Scan for the cell matching the given text and deliver its (x, y) coordinate at center. 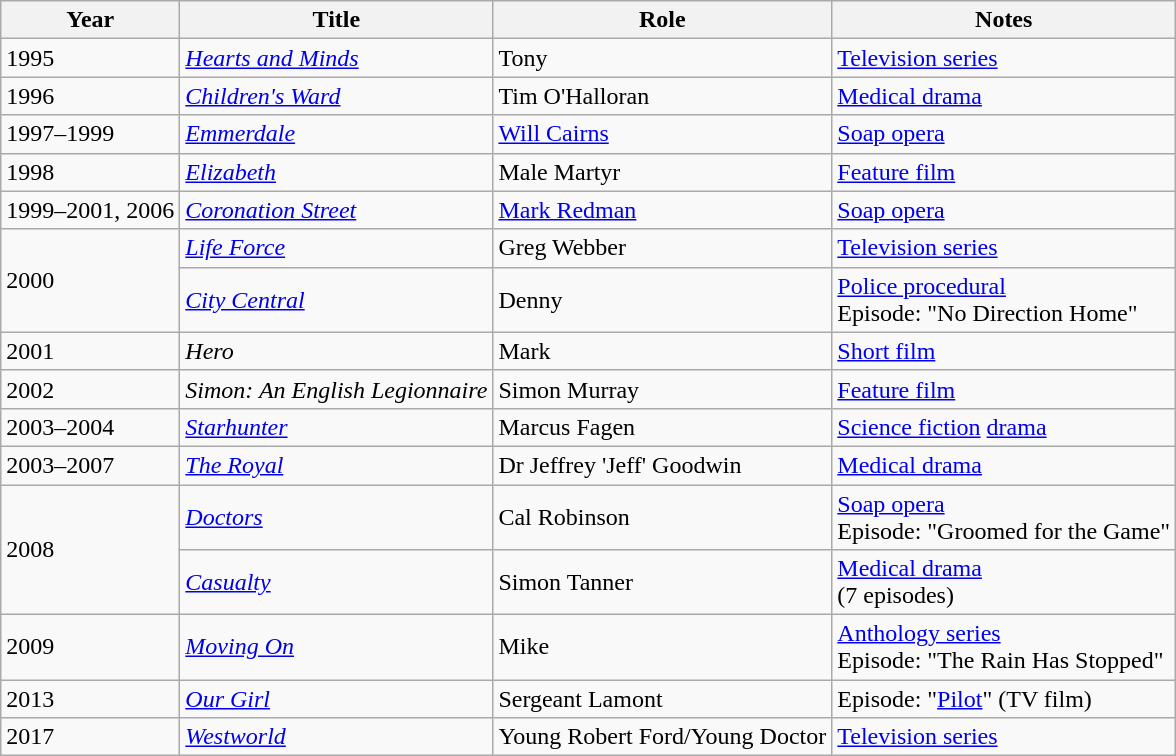
Our Girl (336, 699)
Title (336, 20)
Young Robert Ford/Young Doctor (662, 737)
Elizabeth (336, 172)
Hero (336, 351)
Coronation Street (336, 210)
2017 (90, 737)
Cal Robinson (662, 516)
Medical drama (7 episodes) (1004, 582)
Role (662, 20)
1998 (90, 172)
Marcus Fagen (662, 427)
Anthology series Episode: "The Rain Has Stopped" (1004, 648)
2008 (90, 549)
Tim O'Halloran (662, 96)
Children's Ward (336, 96)
2003–2004 (90, 427)
Notes (1004, 20)
1997–1999 (90, 134)
Moving On (336, 648)
Tony (662, 58)
Greg Webber (662, 248)
Mike (662, 648)
Science fiction drama (1004, 427)
1999–2001, 2006 (90, 210)
Dr Jeffrey 'Jeff' Goodwin (662, 465)
Emmerdale (336, 134)
City Central (336, 300)
2003–2007 (90, 465)
2013 (90, 699)
Life Force (336, 248)
Doctors (336, 516)
Hearts and Minds (336, 58)
Mark (662, 351)
2001 (90, 351)
Police procedural Episode: "No Direction Home" (1004, 300)
2002 (90, 389)
Westworld (336, 737)
1996 (90, 96)
Episode: "Pilot" (TV film) (1004, 699)
The Royal (336, 465)
Casualty (336, 582)
Simon: An English Legionnaire (336, 389)
2000 (90, 280)
Mark Redman (662, 210)
Sergeant Lamont (662, 699)
1995 (90, 58)
Denny (662, 300)
2009 (90, 648)
Will Cairns (662, 134)
Starhunter (336, 427)
Short film (1004, 351)
Simon Tanner (662, 582)
Male Martyr (662, 172)
Year (90, 20)
Simon Murray (662, 389)
Soap opera Episode: "Groomed for the Game" (1004, 516)
